Extract the [x, y] coordinate from the center of the cell holding the provided text.  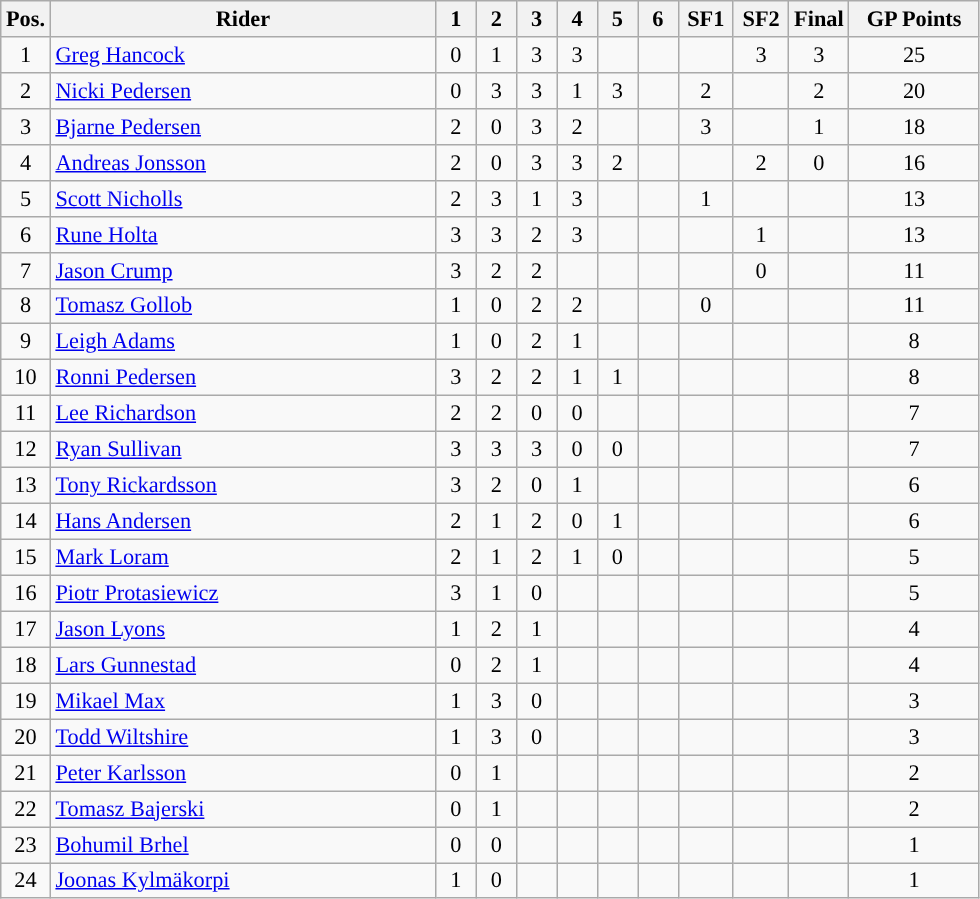
Nicki Pedersen [242, 90]
Bjarne Pedersen [242, 126]
23 [26, 844]
SF1 [706, 19]
15 [26, 557]
Ronni Pedersen [242, 378]
14 [26, 521]
Lars Gunnestad [242, 665]
19 [26, 701]
Peter Karlsson [242, 773]
Lee Richardson [242, 414]
GP Points [914, 19]
Tomasz Gollob [242, 306]
Pos. [26, 19]
Final [819, 19]
Leigh Adams [242, 342]
Todd Wiltshire [242, 737]
Tomasz Bajerski [242, 809]
Bohumil Brhel [242, 844]
Jason Lyons [242, 629]
Piotr Protasiewicz [242, 593]
Tony Rickardsson [242, 485]
10 [26, 378]
22 [26, 809]
Mark Loram [242, 557]
25 [914, 55]
Hans Andersen [242, 521]
Jason Crump [242, 270]
24 [26, 880]
Scott Nicholls [242, 198]
Rune Holta [242, 234]
SF2 [760, 19]
Ryan Sullivan [242, 450]
21 [26, 773]
Rider [242, 19]
Mikael Max [242, 701]
17 [26, 629]
12 [26, 450]
Greg Hancock [242, 55]
9 [26, 342]
Andreas Jonsson [242, 162]
Joonas Kylmäkorpi [242, 880]
